Search for the cell housing the specified text and yield its [X, Y] center coordinate. 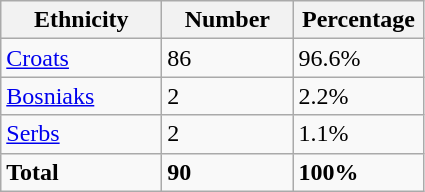
100% [358, 172]
Total [82, 172]
Bosniaks [82, 96]
Croats [82, 58]
Ethnicity [82, 20]
86 [228, 58]
2.2% [358, 96]
90 [228, 172]
Serbs [82, 134]
96.6% [358, 58]
Number [228, 20]
1.1% [358, 134]
Percentage [358, 20]
